For the text-containing cell, return its midpoint in (X, Y) coordinate format. 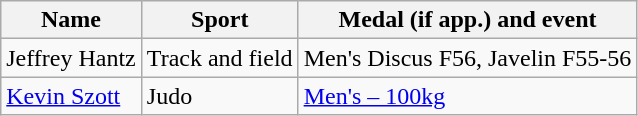
Medal (if app.) and event (468, 20)
Men's Discus F56, Javelin F55-56 (468, 58)
Name (72, 20)
Judo (220, 96)
Sport (220, 20)
Jeffrey Hantz (72, 58)
Track and field (220, 58)
Kevin Szott (72, 96)
Men's – 100kg (468, 96)
